Provide the [x, y] coordinate of the cell's center where the given text is located.  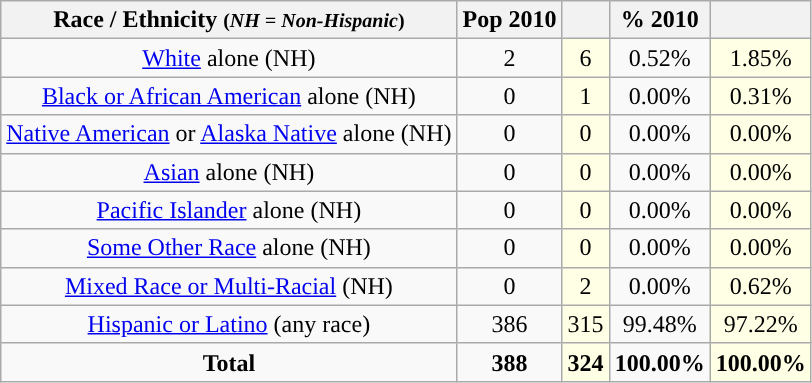
Race / Ethnicity (NH = Non-Hispanic) [229, 20]
Native American or Alaska Native alone (NH) [229, 134]
Pacific Islander alone (NH) [229, 210]
388 [510, 362]
97.22% [760, 324]
% 2010 [660, 20]
Black or African American alone (NH) [229, 96]
0.62% [760, 286]
386 [510, 324]
Pop 2010 [510, 20]
1 [586, 96]
0.52% [660, 58]
0.31% [760, 96]
Asian alone (NH) [229, 172]
Hispanic or Latino (any race) [229, 324]
99.48% [660, 324]
Some Other Race alone (NH) [229, 248]
324 [586, 362]
1.85% [760, 58]
Total [229, 362]
Mixed Race or Multi-Racial (NH) [229, 286]
6 [586, 58]
White alone (NH) [229, 58]
315 [586, 324]
